For the text-containing cell, return its midpoint in [x, y] coordinate format. 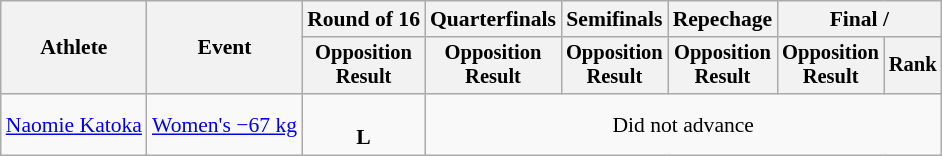
L [364, 124]
Event [224, 48]
Semifinals [614, 19]
Final / [859, 19]
Round of 16 [364, 19]
Athlete [74, 48]
Rank [913, 66]
Quarterfinals [493, 19]
Naomie Katoka [74, 124]
Did not advance [683, 124]
Repechage [723, 19]
Women's −67 kg [224, 124]
